Search for the cell housing the specified text and yield its [x, y] center coordinate. 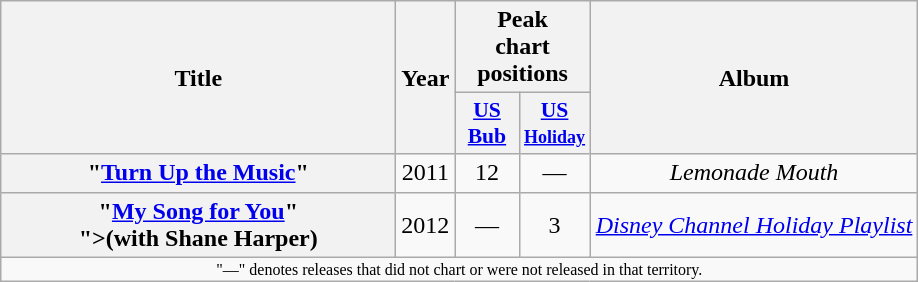
"My Song for You"">(with Shane Harper) [198, 224]
"Turn Up the Music" [198, 173]
12 [487, 173]
Disney Channel Holiday Playlist [754, 224]
US Bub [487, 124]
Peakchartpositions [522, 47]
USHoliday [554, 124]
3 [554, 224]
"—" denotes releases that did not chart or were not released in that territory. [460, 269]
Lemonade Mouth [754, 173]
Album [754, 78]
Year [426, 78]
2011 [426, 173]
Title [198, 78]
2012 [426, 224]
